Pinpoint the cell where the given text exists, returning its [X, Y] midpoint coordinate. 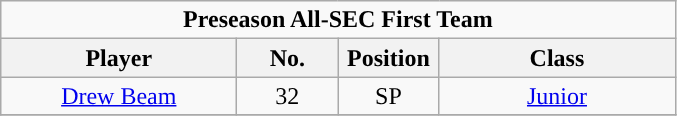
Class [557, 58]
32 [288, 96]
No. [288, 58]
Position [388, 58]
Drew Beam [119, 96]
Player [119, 58]
SP [388, 96]
Junior [557, 96]
Preseason All-SEC First Team [338, 20]
